Extract the (X, Y) coordinate from the center of the cell holding the provided text.  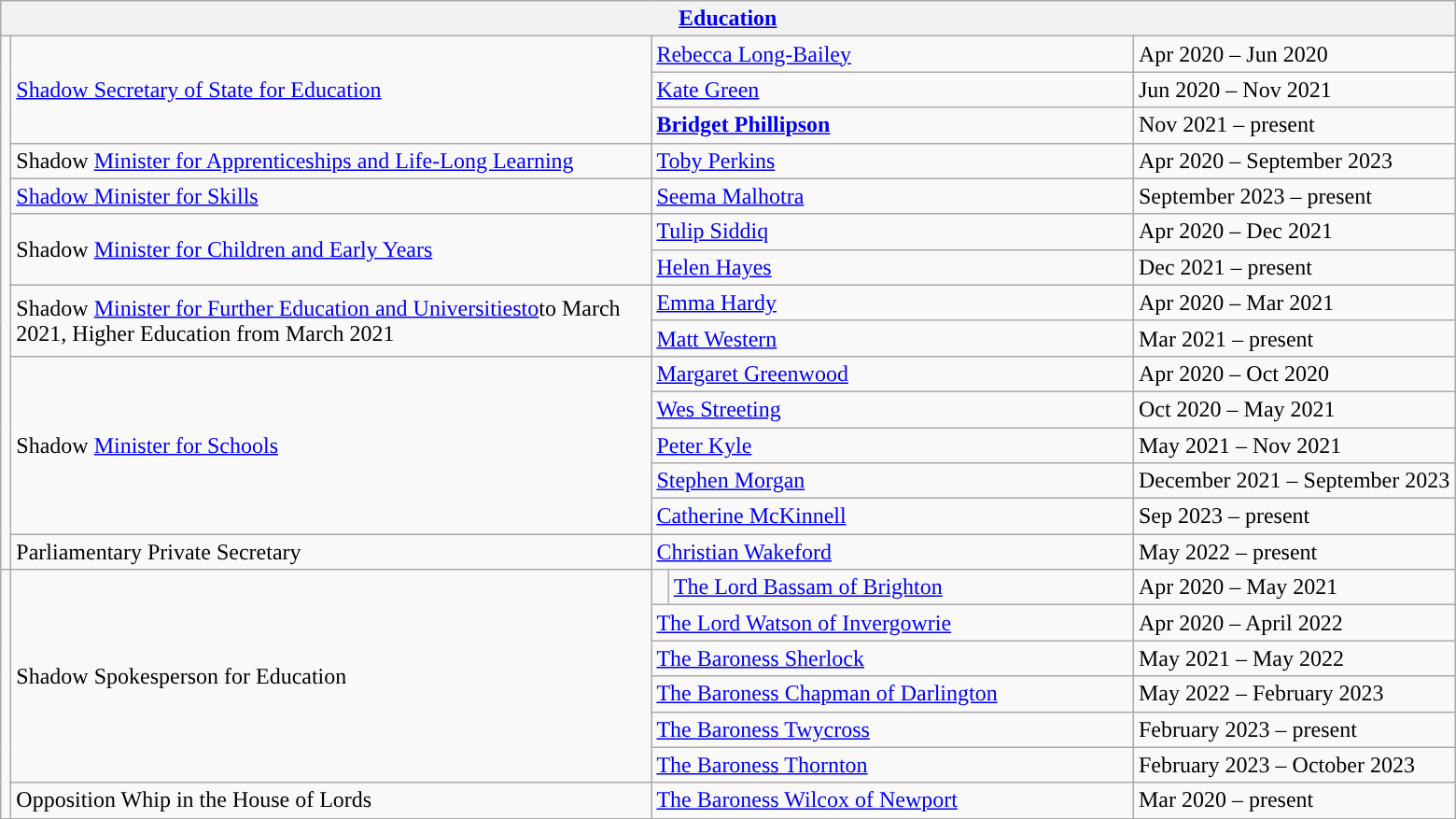
Wes Streeting (892, 409)
Seema Malhotra (892, 196)
Rebecca Long-Bailey (892, 54)
Shadow Spokesperson for Education (331, 676)
September 2023 – present (1294, 196)
Jun 2020 – Nov 2021 (1294, 90)
Shadow Minister for Schools (331, 445)
The Baroness Wilcox of Newport (892, 800)
December 2021 – September 2023 (1294, 481)
Stephen Morgan (892, 481)
Tulip Siddiq (892, 232)
May 2022 – February 2023 (1294, 694)
Catherine McKinnell (892, 516)
The Baroness Thornton (892, 765)
May 2021 – Nov 2021 (1294, 445)
Parliamentary Private Secretary (331, 552)
Peter Kyle (892, 445)
Apr 2020 – Mar 2021 (1294, 303)
Apr 2020 – April 2022 (1294, 623)
Sep 2023 – present (1294, 516)
Oct 2020 – May 2021 (1294, 409)
The Lord Bassam of Brighton (901, 587)
Apr 2020 – September 2023 (1294, 161)
The Baroness Chapman of Darlington (892, 694)
Shadow Minister for Skills (331, 196)
Apr 2020 – May 2021 (1294, 587)
Shadow Minister for Further Education and Universitiestoto March 2021, Higher Education from March 2021 (331, 320)
The Baroness Twycross (892, 729)
May 2021 – May 2022 (1294, 658)
The Baroness Sherlock (892, 658)
Helen Hayes (892, 267)
Apr 2020 – Jun 2020 (1294, 54)
Shadow Minister for Children and Early Years (331, 249)
Education (728, 19)
Emma Hardy (892, 303)
February 2023 – October 2023 (1294, 765)
Mar 2020 – present (1294, 800)
Apr 2020 – Oct 2020 (1294, 374)
Kate Green (892, 90)
February 2023 – present (1294, 729)
Opposition Whip in the House of Lords (331, 800)
Shadow Secretary of State for Education (331, 90)
Bridget Phillipson (892, 125)
Mar 2021 – present (1294, 338)
Christian Wakeford (892, 552)
Dec 2021 – present (1294, 267)
Toby Perkins (892, 161)
Apr 2020 – Dec 2021 (1294, 232)
The Lord Watson of Invergowrie (892, 623)
Matt Western (892, 338)
Shadow Minister for Apprenticeships and Life-Long Learning (331, 161)
Nov 2021 – present (1294, 125)
Margaret Greenwood (892, 374)
May 2022 – present (1294, 552)
